Return (X, Y) of the center of cell containing provided text 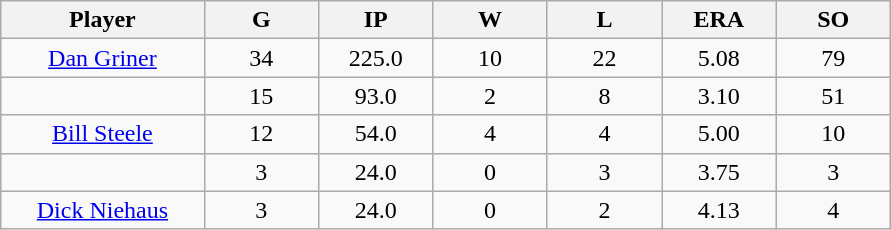
3.75 (719, 172)
Dan Griner (102, 58)
W (490, 20)
79 (833, 58)
4.13 (719, 210)
12 (261, 134)
93.0 (375, 96)
G (261, 20)
Player (102, 20)
8 (604, 96)
5.08 (719, 58)
Bill Steele (102, 134)
L (604, 20)
IP (375, 20)
54.0 (375, 134)
3.10 (719, 96)
51 (833, 96)
SO (833, 20)
ERA (719, 20)
Dick Niehaus (102, 210)
15 (261, 96)
22 (604, 58)
5.00 (719, 134)
225.0 (375, 58)
34 (261, 58)
